From the cell containing the given text, extract its center point as [x, y] coordinate. 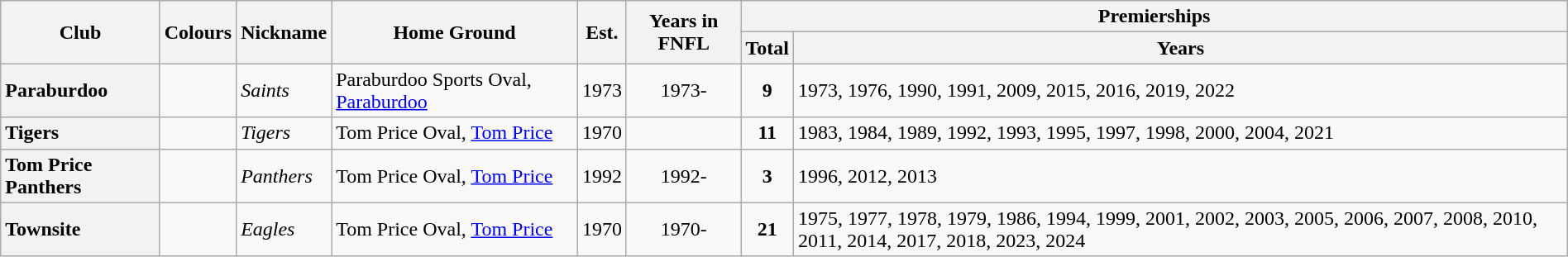
Townsite [80, 230]
Est. [602, 32]
Paraburdoo Sports Oval, Paraburdoo [455, 91]
Nickname [284, 32]
Saints [284, 91]
21 [767, 230]
Club [80, 32]
11 [767, 133]
1996, 2012, 2013 [1181, 175]
1992- [683, 175]
Panthers [284, 175]
1973- [683, 91]
Premierships [1154, 17]
1983, 1984, 1989, 1992, 1993, 1995, 1997, 1998, 2000, 2004, 2021 [1181, 133]
1970- [683, 230]
1973, 1976, 1990, 1991, 2009, 2015, 2016, 2019, 2022 [1181, 91]
Years in FNFL [683, 32]
Home Ground [455, 32]
9 [767, 91]
1992 [602, 175]
Years [1181, 48]
Paraburdoo [80, 91]
1973 [602, 91]
Total [767, 48]
Colours [198, 32]
Tom Price Panthers [80, 175]
3 [767, 175]
1975, 1977, 1978, 1979, 1986, 1994, 1999, 2001, 2002, 2003, 2005, 2006, 2007, 2008, 2010, 2011, 2014, 2017, 2018, 2023, 2024 [1181, 230]
Eagles [284, 230]
